Locate the cell with the specified text and output its [x, y] center coordinate. 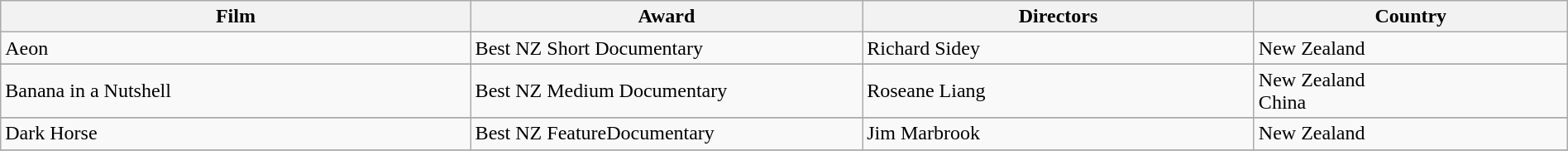
Richard Sidey [1059, 48]
Dark Horse [236, 134]
Best NZ Short Documentary [667, 48]
Best NZ Medium Documentary [667, 91]
Banana in a Nutshell [236, 91]
Film [236, 17]
Best NZ FeatureDocumentary [667, 134]
Roseane Liang [1059, 91]
New Zealand China [1411, 91]
Aeon [236, 48]
Award [667, 17]
Directors [1059, 17]
Country [1411, 17]
Jim Marbrook [1059, 134]
